Return the [X, Y] coordinate for the center point of the cell that contains the specified text.  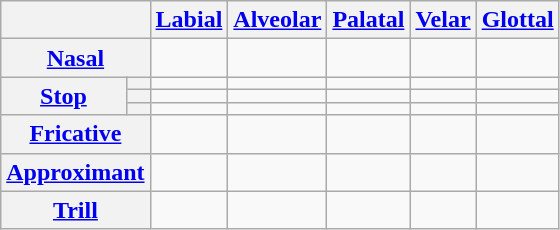
Glottal [518, 20]
Labial [189, 20]
Alveolar [278, 20]
Nasal [76, 58]
Approximant [76, 172]
Fricative [76, 134]
Stop [64, 96]
Palatal [368, 20]
Velar [443, 20]
Trill [76, 210]
